Capture the cell that displays the provided text and extract its (x, y) central coordinate. 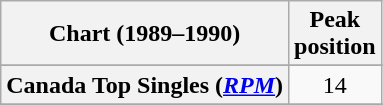
Chart (1989–1990) (145, 34)
14 (335, 85)
Canada Top Singles (RPM) (145, 85)
Peakposition (335, 34)
